Output the [x, y] coordinate of the center of the cell containing the given text.  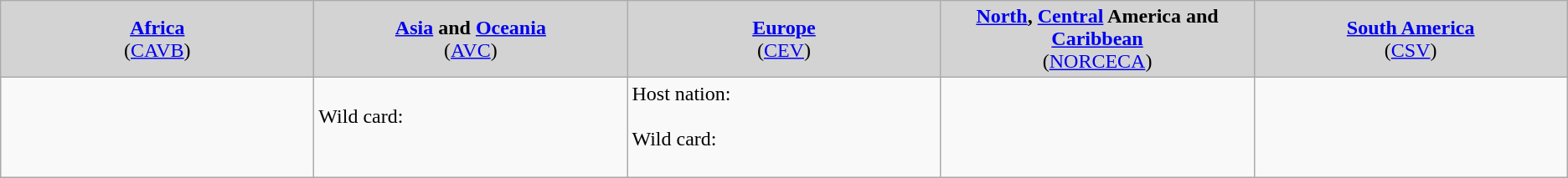
Asia and Oceania(AVC) [471, 39]
Europe(CEV) [784, 39]
Wild card: [471, 127]
South America(CSV) [1411, 39]
North, Central America and Caribbean(NORCECA) [1097, 39]
Africa(CAVB) [157, 39]
Host nation: Wild card: [784, 127]
